Find where the given text appears and provide that cell's center as [x, y] coordinate. 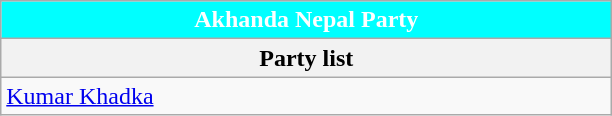
Party list [306, 58]
Akhanda Nepal Party [306, 20]
Kumar Khadka [306, 96]
